Find where the given text appears and provide that cell's center as [X, Y] coordinate. 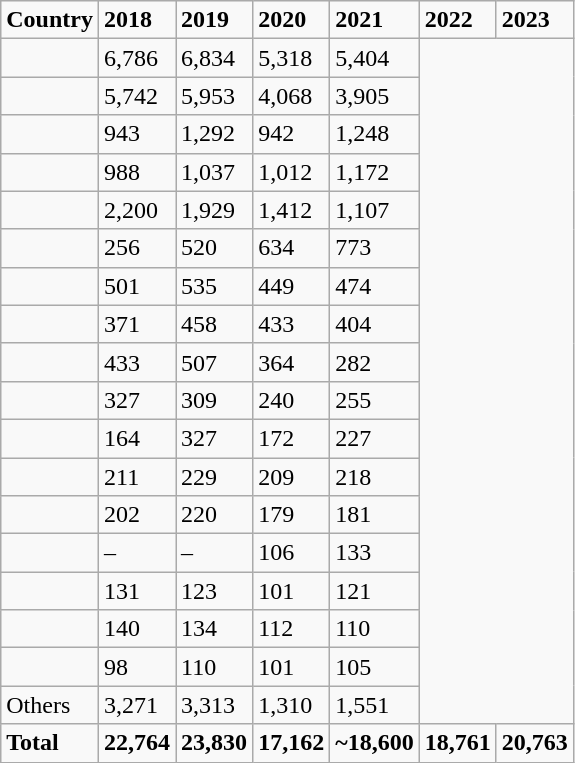
4,068 [292, 96]
3,905 [375, 96]
942 [292, 134]
1,310 [292, 705]
105 [375, 667]
227 [375, 438]
5,318 [292, 58]
255 [375, 400]
520 [214, 248]
164 [136, 438]
2019 [214, 20]
3,313 [214, 705]
943 [136, 134]
202 [136, 515]
179 [292, 515]
1,292 [214, 134]
1,929 [214, 210]
2022 [458, 20]
181 [375, 515]
Country [50, 20]
1,107 [375, 210]
121 [375, 591]
~18,600 [375, 743]
112 [292, 629]
282 [375, 362]
17,162 [292, 743]
20,763 [534, 743]
123 [214, 591]
535 [214, 286]
22,764 [136, 743]
98 [136, 667]
634 [292, 248]
3,271 [136, 705]
2,200 [136, 210]
5,404 [375, 58]
371 [136, 324]
240 [292, 400]
23,830 [214, 743]
309 [214, 400]
507 [214, 362]
449 [292, 286]
988 [136, 172]
106 [292, 553]
134 [214, 629]
1,037 [214, 172]
Others [50, 705]
5,953 [214, 96]
1,248 [375, 134]
5,742 [136, 96]
6,834 [214, 58]
2020 [292, 20]
6,786 [136, 58]
256 [136, 248]
2018 [136, 20]
2021 [375, 20]
133 [375, 553]
458 [214, 324]
1,412 [292, 210]
501 [136, 286]
229 [214, 477]
218 [375, 477]
364 [292, 362]
Total [50, 743]
140 [136, 629]
220 [214, 515]
404 [375, 324]
131 [136, 591]
209 [292, 477]
1,012 [292, 172]
773 [375, 248]
18,761 [458, 743]
2023 [534, 20]
1,551 [375, 705]
474 [375, 286]
172 [292, 438]
1,172 [375, 172]
211 [136, 477]
